From the cell containing the given text, extract its center point as (X, Y) coordinate. 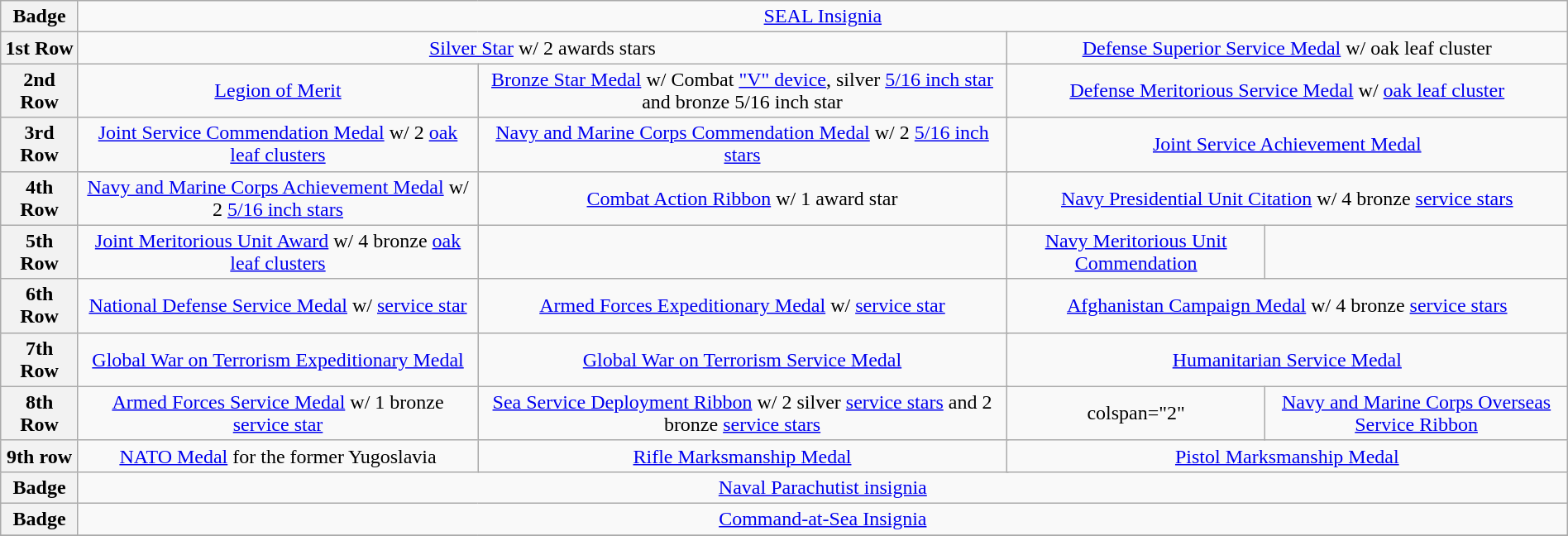
Silver Star w/ 2 awards stars (543, 48)
Global War on Terrorism Expeditionary Medal (278, 359)
Armed Forces Service Medal w/ 1 bronze service star (278, 414)
Navy Presidential Unit Citation w/ 4 bronze service stars (1287, 199)
Combat Action Ribbon w/ 1 award star (743, 199)
National Defense Service Medal w/ service star (278, 306)
Defense Meritorious Service Medal w/ oak leaf cluster (1287, 91)
2nd Row (40, 91)
8th Row (40, 414)
Joint Meritorious Unit Award w/ 4 bronze oak leaf clusters (278, 251)
Legion of Merit (278, 91)
Global War on Terrorism Service Medal (743, 359)
7th Row (40, 359)
Rifle Marksmanship Medal (743, 456)
Navy and Marine Corps Overseas Service Ribbon (1416, 414)
6th Row (40, 306)
Sea Service Deployment Ribbon w/ 2 silver service stars and 2 bronze service stars (743, 414)
Humanitarian Service Medal (1287, 359)
SEAL Insignia (822, 17)
Joint Service Commendation Medal w/ 2 oak leaf clusters (278, 144)
Joint Service Achievement Medal (1287, 144)
Command-at-Sea Insignia (822, 519)
3rd Row (40, 144)
4th Row (40, 199)
Naval Parachutist insignia (822, 487)
Bronze Star Medal w/ Combat "V" device, silver 5/16 inch star and bronze 5/16 inch star (743, 91)
Afghanistan Campaign Medal w/ 4 bronze service stars (1287, 306)
5th Row (40, 251)
Navy and Marine Corps Achievement Medal w/ 2 5/16 inch stars (278, 199)
colspan="2" (1136, 414)
Armed Forces Expeditionary Medal w/ service star (743, 306)
Navy Meritorious Unit Commendation (1136, 251)
Defense Superior Service Medal w/ oak leaf cluster (1287, 48)
Navy and Marine Corps Commendation Medal w/ 2 5/16 inch stars (743, 144)
Pistol Marksmanship Medal (1287, 456)
9th row (40, 456)
NATO Medal for the former Yugoslavia (278, 456)
1st Row (40, 48)
